Pinpoint the cell where the given text exists, returning its [x, y] midpoint coordinate. 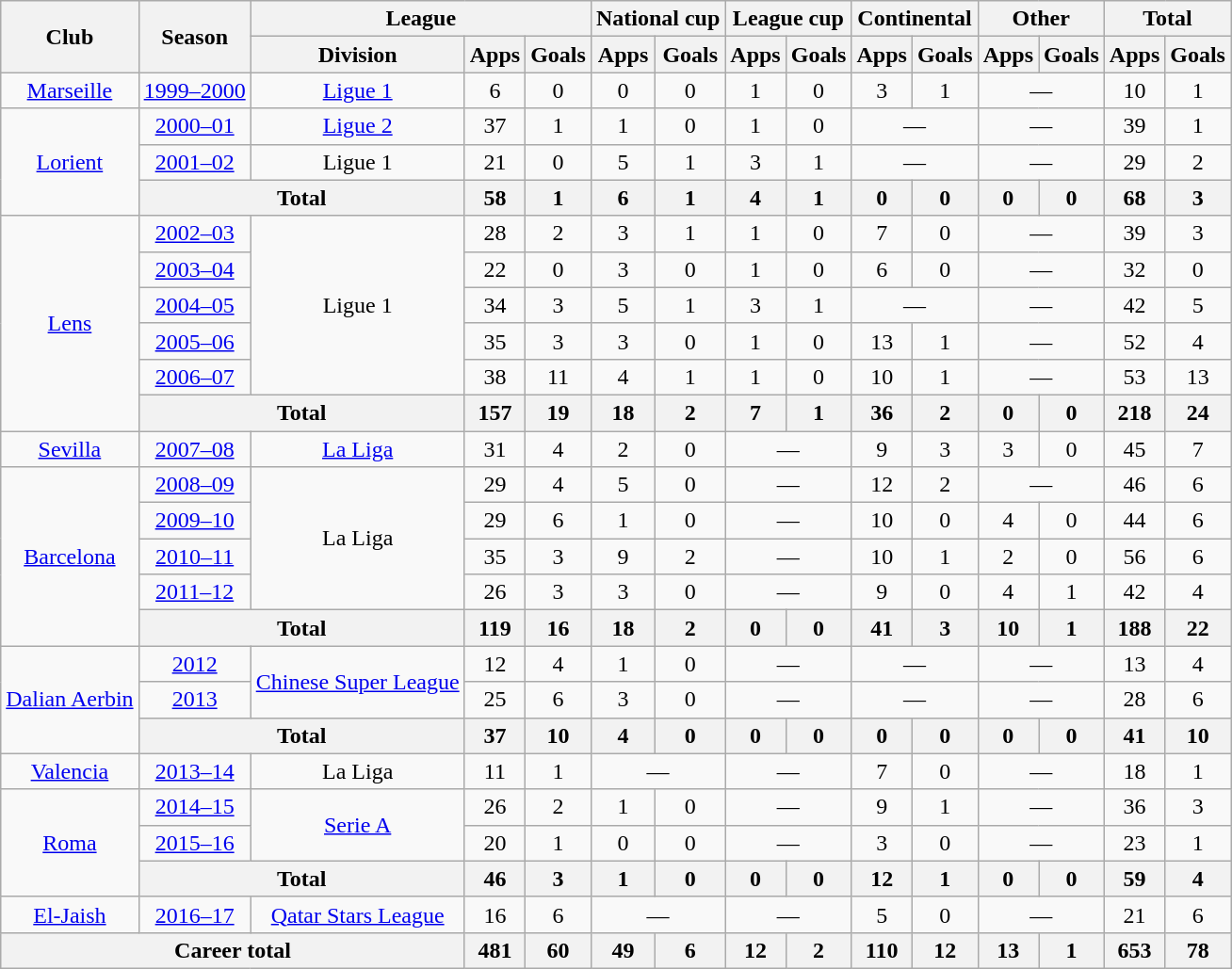
653 [1134, 950]
2001–02 [194, 162]
23 [1134, 843]
56 [1134, 557]
Chinese Super League [358, 682]
Serie A [358, 825]
59 [1134, 879]
Marseille [70, 90]
Barcelona [70, 557]
Qatar Stars League [358, 914]
2016–17 [194, 914]
157 [494, 412]
National cup [657, 19]
119 [494, 628]
Ligue 2 [358, 126]
2009–10 [194, 521]
2005–06 [194, 341]
2002–03 [194, 234]
Lorient [70, 162]
2012 [194, 664]
Continental [915, 19]
Division [358, 55]
2010–11 [194, 557]
1999–2000 [194, 90]
52 [1134, 341]
31 [494, 449]
19 [559, 412]
2006–07 [194, 377]
78 [1198, 950]
Dalian Aerbin [70, 700]
2007–08 [194, 449]
188 [1134, 628]
110 [882, 950]
Club [70, 37]
2015–16 [194, 843]
2014–15 [194, 807]
20 [494, 843]
68 [1134, 198]
45 [1134, 449]
481 [494, 950]
2000–01 [194, 126]
2013–14 [194, 771]
2013 [194, 700]
Other [1041, 19]
25 [494, 700]
Roma [70, 843]
58 [494, 198]
Career total [233, 950]
2003–04 [194, 269]
49 [623, 950]
2004–05 [194, 305]
32 [1134, 269]
2008–09 [194, 485]
League [420, 19]
2011–12 [194, 592]
League cup [788, 19]
Lens [70, 323]
218 [1134, 412]
Season [194, 37]
38 [494, 377]
60 [559, 950]
El-Jaish [70, 914]
Sevilla [70, 449]
24 [1198, 412]
44 [1134, 521]
Valencia [70, 771]
53 [1134, 377]
34 [494, 305]
